Determine the (X, Y) coordinate at the center of the cell enclosing the given text.  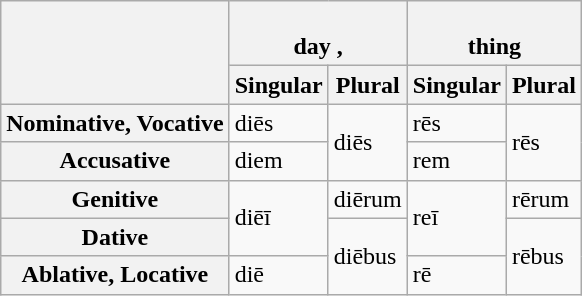
Genitive (115, 199)
rērum (544, 199)
rem (456, 161)
diēī (278, 218)
diēbus (368, 256)
rē (456, 275)
reī (456, 218)
Ablative, Locative (115, 275)
day , (318, 34)
Accusative (115, 161)
Dative (115, 237)
Nominative, Vocative (115, 123)
rēbus (544, 256)
thing (494, 34)
diem (278, 161)
diē (278, 275)
diērum (368, 199)
